Identify which cell holds the provided text, then report its [X, Y] central coordinate. 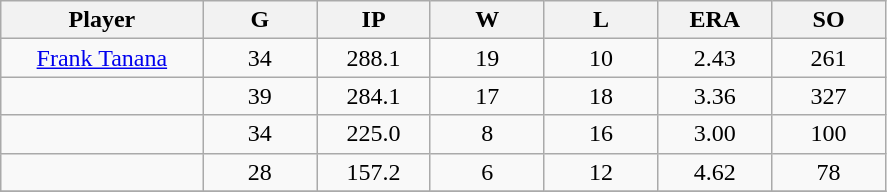
19 [487, 58]
28 [260, 172]
157.2 [374, 172]
3.36 [715, 96]
IP [374, 20]
16 [601, 134]
3.00 [715, 134]
39 [260, 96]
4.62 [715, 172]
18 [601, 96]
284.1 [374, 96]
10 [601, 58]
288.1 [374, 58]
Player [102, 20]
SO [829, 20]
Frank Tanana [102, 58]
225.0 [374, 134]
12 [601, 172]
17 [487, 96]
ERA [715, 20]
261 [829, 58]
L [601, 20]
G [260, 20]
6 [487, 172]
2.43 [715, 58]
W [487, 20]
78 [829, 172]
8 [487, 134]
327 [829, 96]
100 [829, 134]
